Detect which cell encompasses the target text, then output its (x, y) center coordinate. 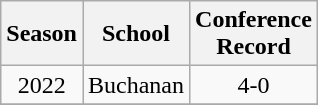
4-0 (254, 85)
School (136, 34)
2022 (42, 85)
Season (42, 34)
ConferenceRecord (254, 34)
Buchanan (136, 85)
